Search for the cell housing the specified text and yield its [x, y] center coordinate. 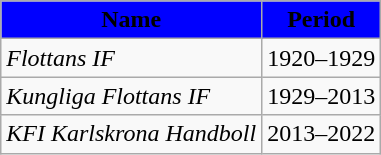
1920–1929 [322, 58]
Name [132, 20]
KFI Karlskrona Handboll [132, 134]
Period [322, 20]
Kungliga Flottans IF [132, 96]
2013–2022 [322, 134]
Flottans IF [132, 58]
1929–2013 [322, 96]
